For the text-containing cell, return its midpoint in (x, y) coordinate format. 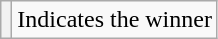
Indicates the winner (115, 20)
